Search for the cell housing the specified text and yield its (x, y) center coordinate. 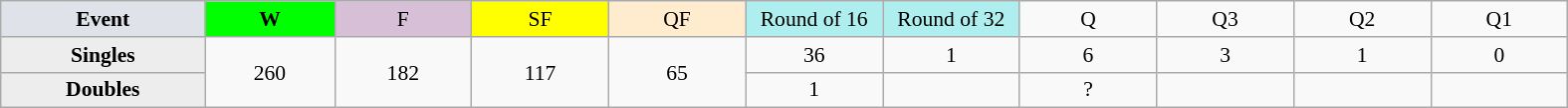
Q2 (1362, 19)
Q (1088, 19)
65 (677, 72)
Doubles (104, 90)
3 (1226, 55)
Q1 (1499, 19)
QF (677, 19)
F (403, 19)
Singles (104, 55)
117 (541, 72)
6 (1088, 55)
Round of 32 (951, 19)
260 (270, 72)
36 (814, 55)
Event (104, 19)
Q3 (1226, 19)
W (270, 19)
Round of 16 (814, 19)
SF (541, 19)
? (1088, 90)
182 (403, 72)
0 (1499, 55)
